Locate the cell with the specified text and output its [x, y] center coordinate. 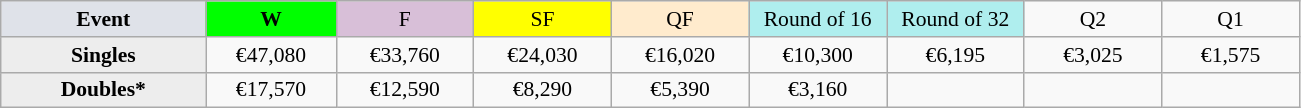
Singles [104, 55]
Round of 16 [818, 19]
€1,575 [1231, 55]
€12,590 [405, 90]
€24,030 [543, 55]
€33,760 [405, 55]
W [271, 19]
€16,020 [680, 55]
€47,080 [271, 55]
QF [680, 19]
€5,390 [680, 90]
€10,300 [818, 55]
SF [543, 19]
Q2 [1093, 19]
F [405, 19]
€3,025 [1093, 55]
€6,195 [955, 55]
€17,570 [271, 90]
€8,290 [543, 90]
Doubles* [104, 90]
Q1 [1231, 19]
€3,160 [818, 90]
Event [104, 19]
Round of 32 [955, 19]
